Search for the cell housing the specified text and yield its (x, y) center coordinate. 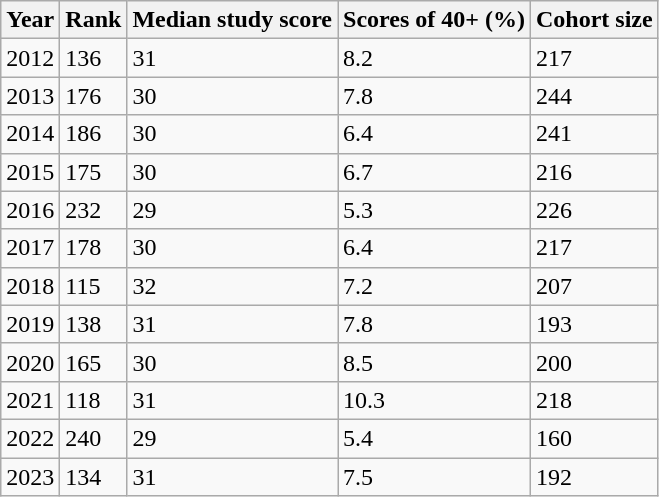
165 (94, 362)
134 (94, 477)
178 (94, 248)
7.5 (434, 477)
10.3 (434, 400)
138 (94, 324)
2017 (30, 248)
2016 (30, 210)
175 (94, 172)
241 (594, 134)
186 (94, 134)
240 (94, 438)
193 (594, 324)
218 (594, 400)
Year (30, 20)
Median study score (232, 20)
32 (232, 286)
2013 (30, 96)
2019 (30, 324)
207 (594, 286)
244 (594, 96)
Scores of 40+ (%) (434, 20)
8.2 (434, 58)
2018 (30, 286)
2021 (30, 400)
136 (94, 58)
2022 (30, 438)
216 (594, 172)
226 (594, 210)
200 (594, 362)
2015 (30, 172)
176 (94, 96)
160 (594, 438)
6.7 (434, 172)
232 (94, 210)
Cohort size (594, 20)
7.2 (434, 286)
2012 (30, 58)
118 (94, 400)
5.4 (434, 438)
192 (594, 477)
Rank (94, 20)
115 (94, 286)
5.3 (434, 210)
8.5 (434, 362)
2020 (30, 362)
2014 (30, 134)
2023 (30, 477)
